Provide the (X, Y) coordinate of the cell's center where the given text is located.  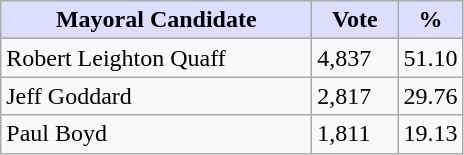
Vote (355, 20)
Robert Leighton Quaff (156, 58)
Paul Boyd (156, 134)
29.76 (430, 96)
Mayoral Candidate (156, 20)
19.13 (430, 134)
1,811 (355, 134)
51.10 (430, 58)
Jeff Goddard (156, 96)
% (430, 20)
2,817 (355, 96)
4,837 (355, 58)
